From the cell containing the given text, extract its center point as [X, Y] coordinate. 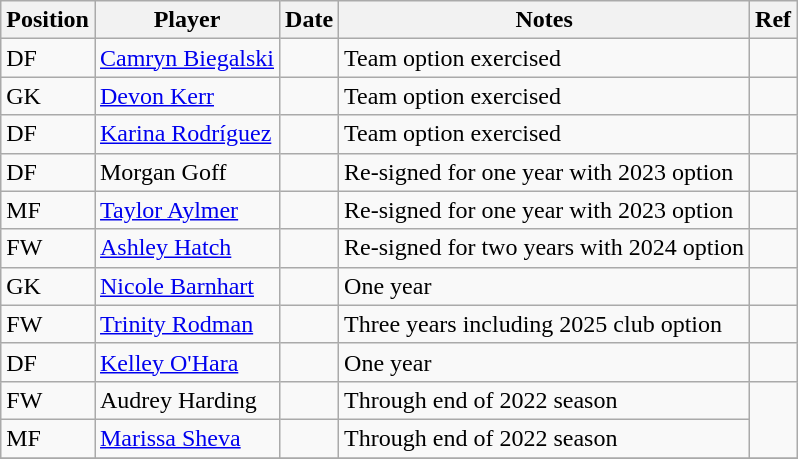
Nicole Barnhart [186, 286]
Devon Kerr [186, 96]
Position [48, 20]
Re-signed for two years with 2024 option [544, 248]
Three years including 2025 club option [544, 324]
Marissa Sheva [186, 438]
Karina Rodríguez [186, 134]
Trinity Rodman [186, 324]
Morgan Goff [186, 172]
Ref [774, 20]
Notes [544, 20]
Kelley O'Hara [186, 362]
Taylor Aylmer [186, 210]
Date [310, 20]
Audrey Harding [186, 400]
Ashley Hatch [186, 248]
Player [186, 20]
Camryn Biegalski [186, 58]
